Search for the cell housing the specified text and yield its [X, Y] center coordinate. 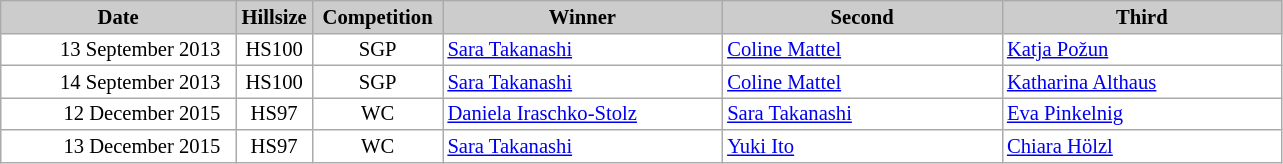
Second [862, 16]
13 December 2015 [118, 146]
Chiara Hölzl [1142, 146]
13 September 2013 [118, 49]
Eva Pinkelnig [1142, 113]
12 December 2015 [118, 113]
Hillsize [274, 16]
Katja Požun [1142, 49]
Katharina Althaus [1142, 81]
Winner [582, 16]
Daniela Iraschko-Stolz [582, 113]
Competition [378, 16]
14 September 2013 [118, 81]
Date [118, 16]
Third [1142, 16]
Yuki Ito [862, 146]
